Identify which cell holds the provided text, then report its (X, Y) central coordinate. 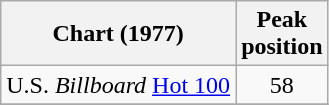
Peakposition (282, 34)
58 (282, 85)
Chart (1977) (118, 34)
U.S. Billboard Hot 100 (118, 85)
